Pinpoint the cell where the given text exists, returning its [X, Y] midpoint coordinate. 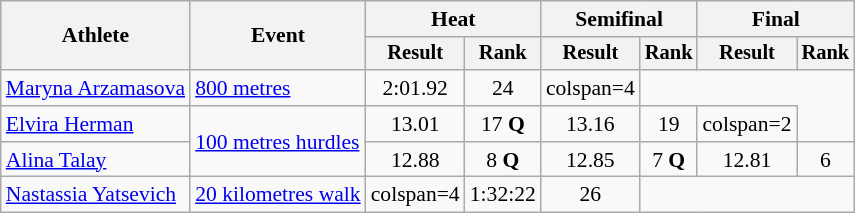
13.01 [416, 124]
20 kilometres walk [278, 195]
Athlete [96, 36]
6 [826, 160]
12.85 [590, 160]
Alina Talay [96, 160]
Elvira Herman [96, 124]
17 Q [503, 124]
2:01.92 [416, 88]
Nastassia Yatsevich [96, 195]
8 Q [503, 160]
800 metres [278, 88]
100 metres hurdles [278, 142]
12.81 [746, 160]
26 [590, 195]
Maryna Arzamasova [96, 88]
24 [503, 88]
Event [278, 36]
Heat [454, 19]
Final [776, 19]
1:32:22 [503, 195]
13.16 [590, 124]
Semifinal [620, 19]
colspan=2 [746, 124]
12.88 [416, 160]
7 Q [669, 160]
19 [669, 124]
